Detect which cell encompasses the target text, then output its [x, y] center coordinate. 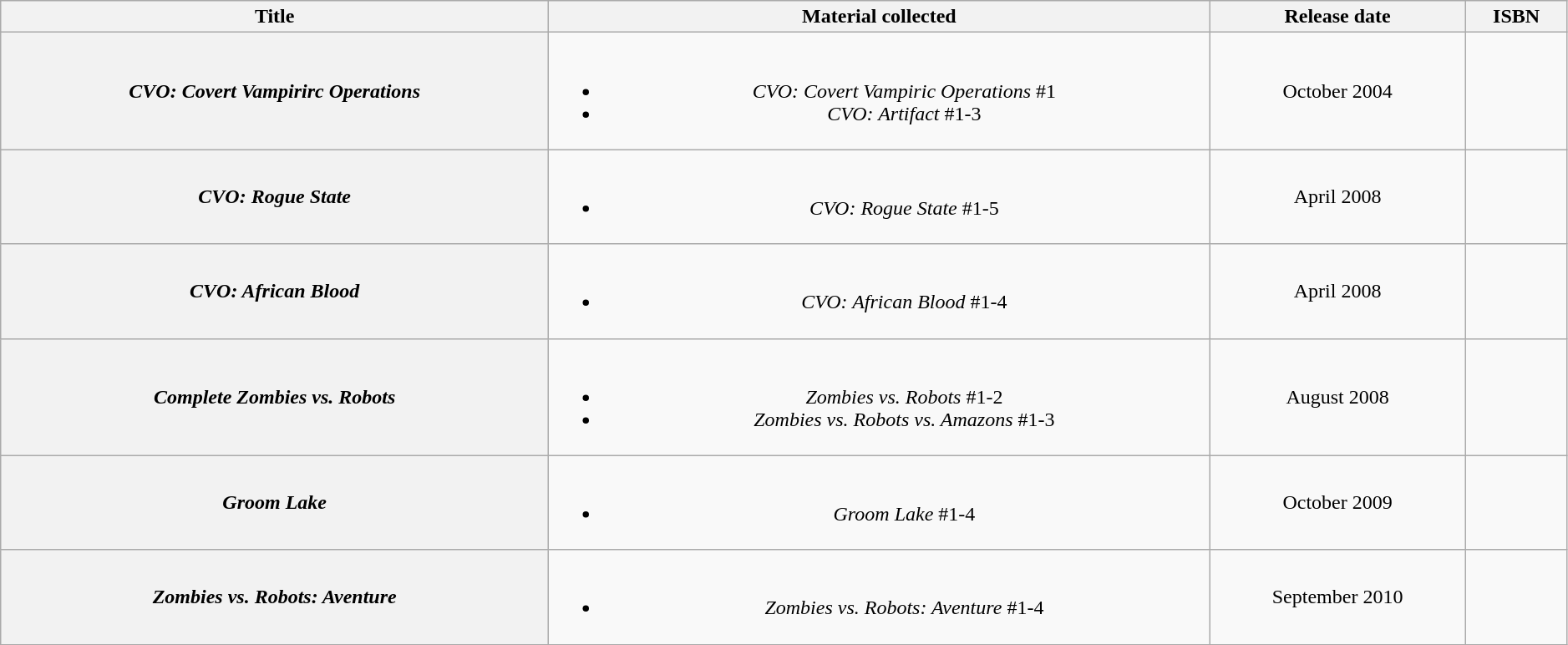
September 2010 [1337, 597]
October 2004 [1337, 91]
CVO: Covert Vampiric Operations #1CVO: Artifact #1-3 [880, 91]
Complete Zombies vs. Robots [275, 397]
CVO: Rogue State [275, 197]
Groom Lake [275, 503]
CVO: African Blood [275, 291]
Release date [1337, 17]
October 2009 [1337, 503]
Zombies vs. Robots #1-2Zombies vs. Robots vs. Amazons #1-3 [880, 397]
Zombies vs. Robots: Aventure #1-4 [880, 597]
Material collected [880, 17]
August 2008 [1337, 397]
Title [275, 17]
Groom Lake #1-4 [880, 503]
Zombies vs. Robots: Aventure [275, 597]
CVO: Covert Vampirirc Operations [275, 91]
CVO: African Blood #1-4 [880, 291]
CVO: Rogue State #1-5 [880, 197]
ISBN [1516, 17]
